Capture the cell that displays the provided text and extract its (X, Y) central coordinate. 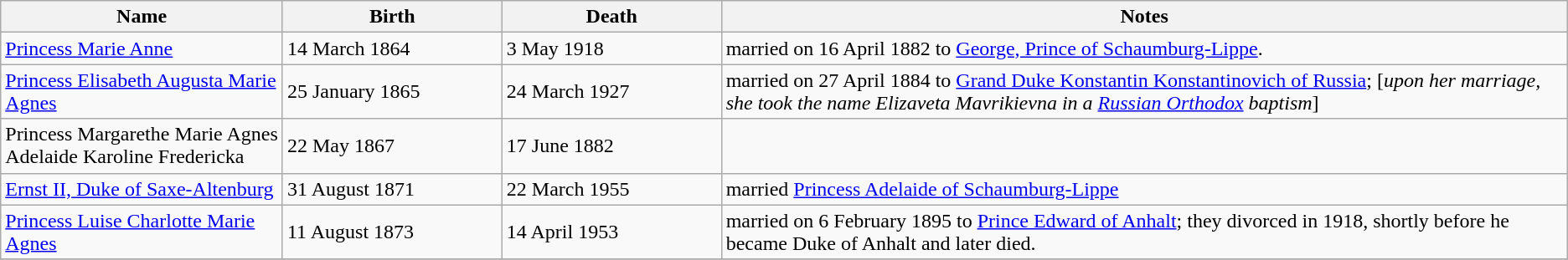
Princess Margarethe Marie Agnes Adelaide Karoline Fredericka (142, 145)
Princess Elisabeth Augusta Marie Agnes (142, 92)
married on 6 February 1895 to Prince Edward of Anhalt; they divorced in 1918, shortly before he became Duke of Anhalt and later died. (1144, 232)
14 March 1864 (392, 48)
3 May 1918 (611, 48)
11 August 1873 (392, 232)
married Princess Adelaide of Schaumburg-Lippe (1144, 189)
14 April 1953 (611, 232)
Princess Marie Anne (142, 48)
25 January 1865 (392, 92)
Death (611, 17)
17 June 1882 (611, 145)
22 March 1955 (611, 189)
married on 16 April 1882 to George, Prince of Schaumburg-Lippe. (1144, 48)
Ernst II, Duke of Saxe-Altenburg (142, 189)
Notes (1144, 17)
Name (142, 17)
24 March 1927 (611, 92)
22 May 1867 (392, 145)
Birth (392, 17)
Princess Luise Charlotte Marie Agnes (142, 232)
31 August 1871 (392, 189)
